For the text-containing cell, return its midpoint in (x, y) coordinate format. 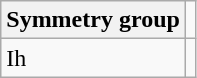
Symmetry group (94, 20)
Ih (94, 58)
